Locate the cell with the specified text and output its [x, y] center coordinate. 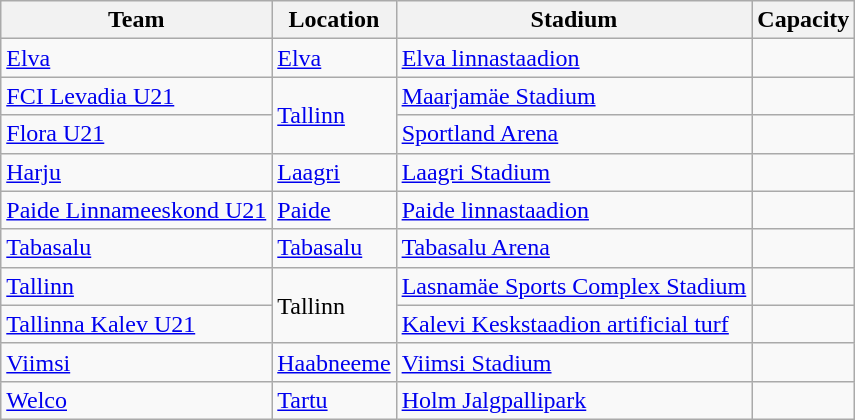
Welco [136, 400]
Maarjamäe Stadium [574, 96]
Stadium [574, 20]
Elva linnastaadion [574, 58]
Haabneeme [334, 362]
Lasnamäe Sports Complex Stadium [574, 286]
Paide linnastaadion [574, 210]
Tabasalu Arena [574, 248]
FCI Levadia U21 [136, 96]
Flora U21 [136, 134]
Laagri [334, 172]
Holm Jalgpallipark [574, 400]
Tartu [334, 400]
Location [334, 20]
Sportland Arena [574, 134]
Tallinna Kalev U21 [136, 324]
Paide [334, 210]
Viimsi [136, 362]
Laagri Stadium [574, 172]
Kalevi Keskstaadion artificial turf [574, 324]
Team [136, 20]
Viimsi Stadium [574, 362]
Capacity [804, 20]
Harju [136, 172]
Paide Linnameeskond U21 [136, 210]
